Provide the [X, Y] coordinate of the cell's center where the given text is located.  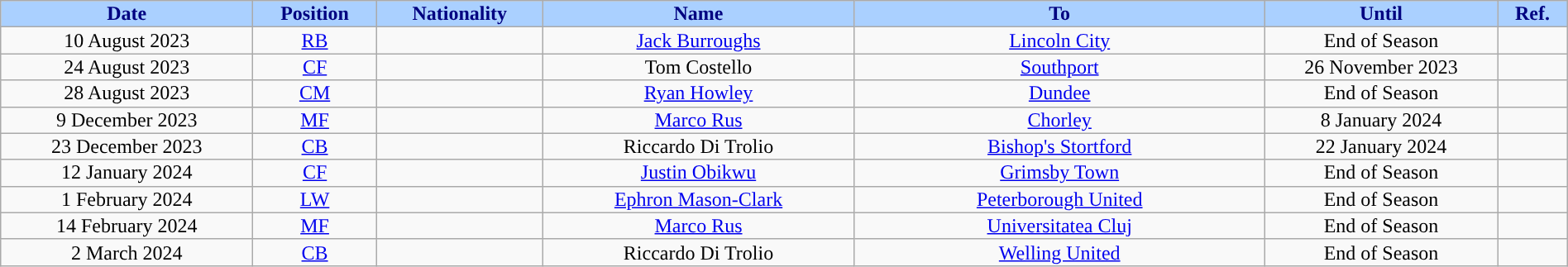
Universitatea Cluj [1060, 226]
Ryan Howley [698, 93]
Ref. [1533, 14]
Bishop's Stortford [1060, 146]
Dundee [1060, 93]
Jack Burroughs [698, 41]
Nationality [460, 14]
Justin Obikwu [698, 173]
Grimsby Town [1060, 173]
8 January 2024 [1381, 120]
Peterborough United [1060, 199]
Name [698, 14]
Southport [1060, 67]
To [1060, 14]
Position [315, 14]
LW [315, 199]
12 January 2024 [127, 173]
22 January 2024 [1381, 146]
10 August 2023 [127, 41]
26 November 2023 [1381, 67]
2 March 2024 [127, 252]
CM [315, 93]
Date [127, 14]
14 February 2024 [127, 226]
9 December 2023 [127, 120]
Chorley [1060, 120]
Tom Costello [698, 67]
24 August 2023 [127, 67]
Ephron Mason-Clark [698, 199]
RB [315, 41]
23 December 2023 [127, 146]
28 August 2023 [127, 93]
Lincoln City [1060, 41]
Until [1381, 14]
Welling United [1060, 252]
1 February 2024 [127, 199]
